Extract the (X, Y) coordinate from the center of the cell holding the provided text.  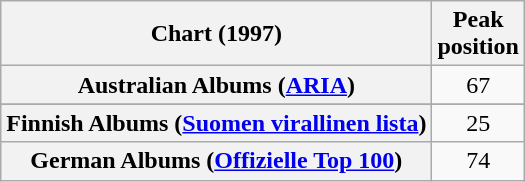
25 (478, 123)
Australian Albums (ARIA) (216, 85)
Chart (1997) (216, 34)
German Albums (Offizielle Top 100) (216, 161)
Finnish Albums (Suomen virallinen lista) (216, 123)
67 (478, 85)
Peakposition (478, 34)
74 (478, 161)
